From the cell containing the given text, extract its center point as [x, y] coordinate. 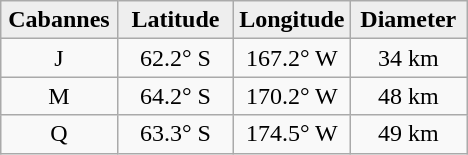
Longitude [292, 20]
M [59, 96]
64.2° S [175, 96]
62.2° S [175, 58]
Q [59, 134]
48 km [408, 96]
63.3° S [175, 134]
Diameter [408, 20]
Cabannes [59, 20]
49 km [408, 134]
167.2° W [292, 58]
34 km [408, 58]
Latitude [175, 20]
J [59, 58]
170.2° W [292, 96]
174.5° W [292, 134]
